Output the [x, y] coordinate of the center of the cell containing the given text.  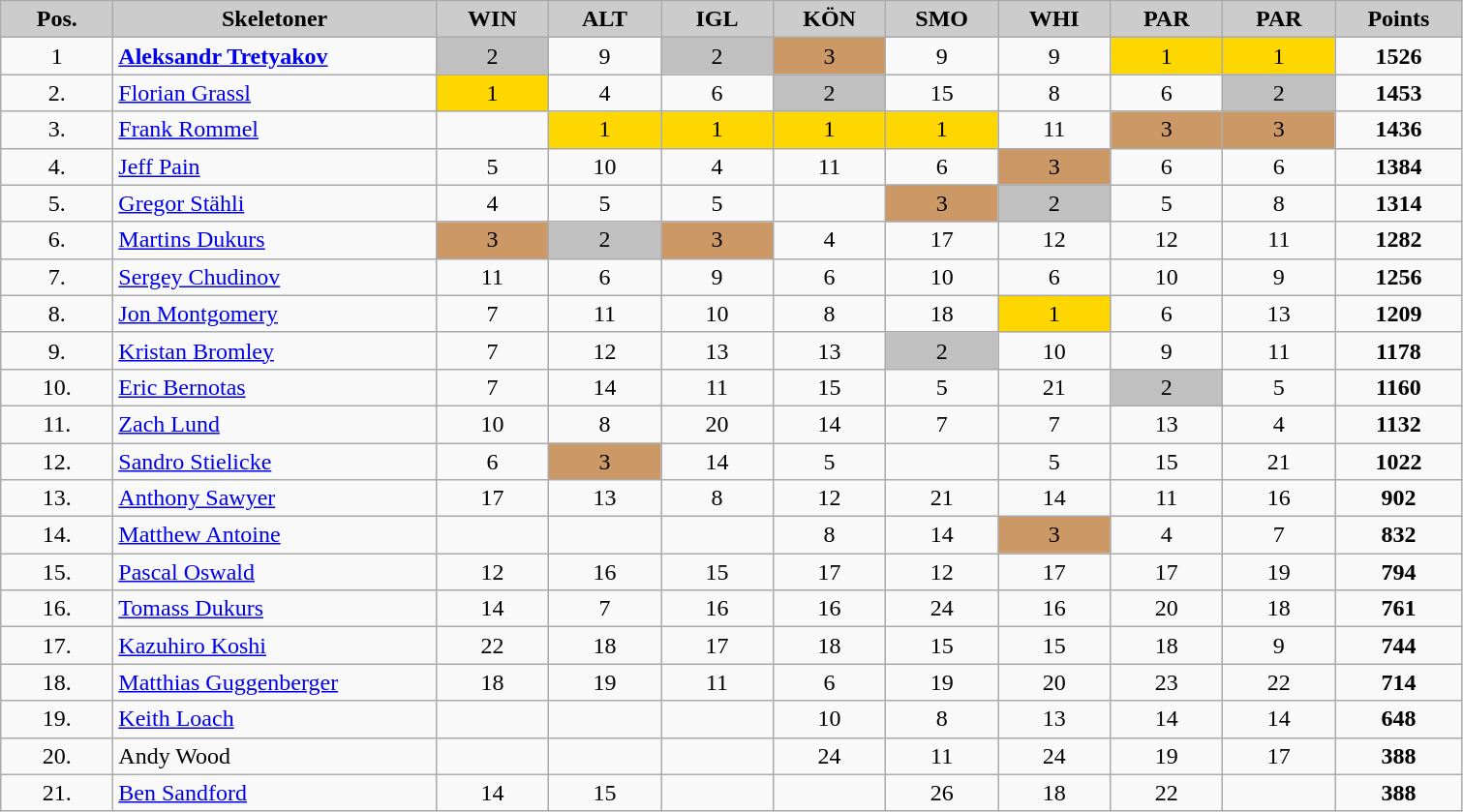
Tomass Dukurs [275, 609]
Matthias Guggenberger [275, 682]
832 [1398, 535]
1256 [1398, 277]
23 [1167, 682]
Martins Dukurs [275, 240]
Matthew Antoine [275, 535]
Pos. [57, 19]
12. [57, 462]
1436 [1398, 130]
3. [57, 130]
20. [57, 756]
648 [1398, 719]
1178 [1398, 350]
15. [57, 572]
Florian Grassl [275, 93]
1160 [1398, 387]
Kristan Bromley [275, 350]
Aleksandr Tretyakov [275, 56]
744 [1398, 646]
Jon Montgomery [275, 314]
1314 [1398, 203]
Pascal Oswald [275, 572]
902 [1398, 498]
1384 [1398, 166]
7. [57, 277]
1526 [1398, 56]
8. [57, 314]
9. [57, 350]
2. [57, 93]
1453 [1398, 93]
Kazuhiro Koshi [275, 646]
5. [57, 203]
18. [57, 682]
1209 [1398, 314]
1022 [1398, 462]
14. [57, 535]
Sandro Stielicke [275, 462]
Jeff Pain [275, 166]
Ben Sandford [275, 793]
Skeletoner [275, 19]
Zach Lund [275, 424]
714 [1398, 682]
19. [57, 719]
761 [1398, 609]
11. [57, 424]
4. [57, 166]
6. [57, 240]
Frank Rommel [275, 130]
16. [57, 609]
10. [57, 387]
Gregor Stähli [275, 203]
SMO [942, 19]
Keith Loach [275, 719]
Eric Bernotas [275, 387]
17. [57, 646]
1282 [1398, 240]
WHI [1054, 19]
IGL [716, 19]
KÖN [830, 19]
1132 [1398, 424]
Anthony Sawyer [275, 498]
13. [57, 498]
ALT [604, 19]
Points [1398, 19]
Andy Wood [275, 756]
21. [57, 793]
26 [942, 793]
WIN [492, 19]
794 [1398, 572]
Sergey Chudinov [275, 277]
